Output the [x, y] coordinate of the center of the cell containing the given text.  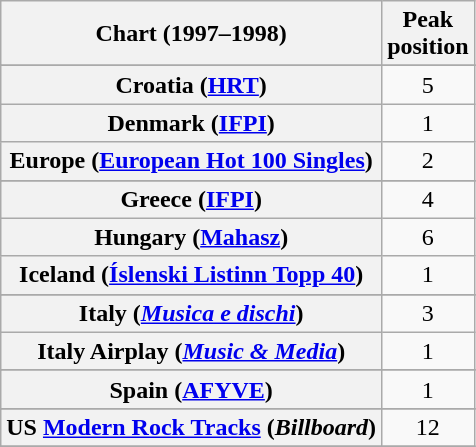
4 [428, 199]
12 [428, 427]
2 [428, 161]
Europe (European Hot 100 Singles) [192, 161]
3 [428, 313]
Chart (1997–1998) [192, 34]
Croatia (HRT) [192, 85]
Greece (IFPI) [192, 199]
Italy Airplay (Music & Media) [192, 351]
Spain (AFYVE) [192, 389]
Hungary (Mahasz) [192, 237]
Peakposition [428, 34]
Denmark (IFPI) [192, 123]
Iceland (Íslenski Listinn Topp 40) [192, 275]
US Modern Rock Tracks (Billboard) [192, 427]
Italy (Musica e dischi) [192, 313]
6 [428, 237]
5 [428, 85]
